Pinpoint the cell where the given text exists, returning its (x, y) midpoint coordinate. 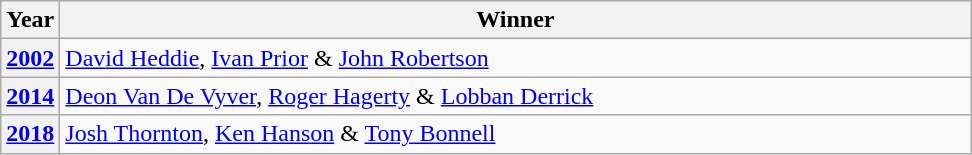
Year (30, 20)
Winner (516, 20)
David Heddie, Ivan Prior & John Robertson (516, 58)
2002 (30, 58)
2018 (30, 134)
Deon Van De Vyver, Roger Hagerty & Lobban Derrick (516, 96)
Josh Thornton, Ken Hanson & Tony Bonnell (516, 134)
2014 (30, 96)
